From the cell containing the given text, extract its center point as [x, y] coordinate. 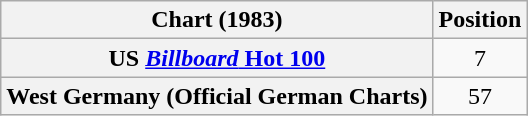
Position [480, 20]
US Billboard Hot 100 [217, 58]
Chart (1983) [217, 20]
7 [480, 58]
57 [480, 96]
West Germany (Official German Charts) [217, 96]
